For the text-containing cell, return its midpoint in [x, y] coordinate format. 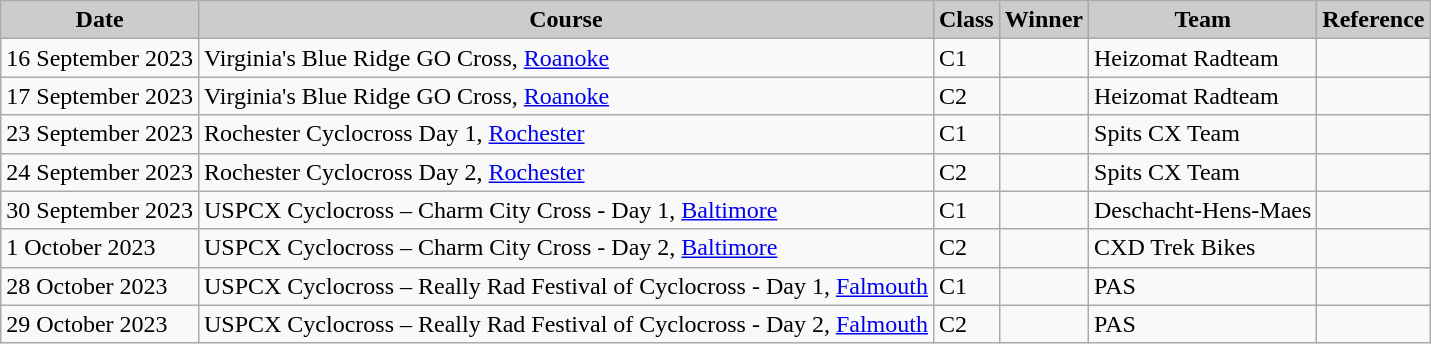
USPCX Cyclocross – Really Rad Festival of Cyclocross - Day 2, Falmouth [566, 324]
Date [100, 20]
USPCX Cyclocross – Really Rad Festival of Cyclocross - Day 1, Falmouth [566, 286]
Course [566, 20]
24 September 2023 [100, 172]
28 October 2023 [100, 286]
29 October 2023 [100, 324]
CXD Trek Bikes [1203, 248]
Winner [1044, 20]
Rochester Cyclocross Day 2, Rochester [566, 172]
16 September 2023 [100, 58]
23 September 2023 [100, 134]
1 October 2023 [100, 248]
17 September 2023 [100, 96]
Team [1203, 20]
Rochester Cyclocross Day 1, Rochester [566, 134]
USPCX Cyclocross – Charm City Cross - Day 2, Baltimore [566, 248]
Reference [1374, 20]
USPCX Cyclocross – Charm City Cross - Day 1, Baltimore [566, 210]
30 September 2023 [100, 210]
Deschacht-Hens-Maes [1203, 210]
Class [966, 20]
